Provide the (X, Y) coordinate of the cell's center where the given text is located.  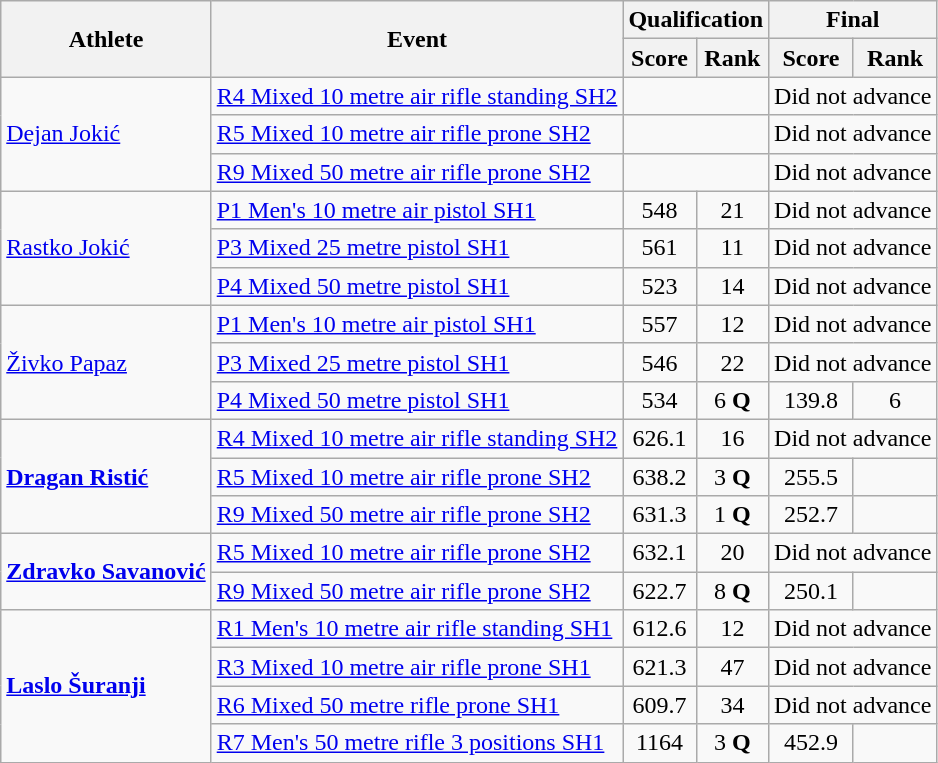
255.5 (812, 477)
1 Q (732, 515)
561 (660, 248)
20 (732, 553)
Qualification (696, 20)
1164 (660, 743)
Laslo Šuranji (106, 686)
250.1 (812, 591)
631.3 (660, 515)
6 (895, 400)
632.1 (660, 553)
11 (732, 248)
R6 Mixed 50 metre rifle prone SH1 (417, 705)
252.7 (812, 515)
Zdravko Savanović (106, 572)
Rastko Jokić (106, 248)
Dragan Ristić (106, 476)
612.6 (660, 629)
452.9 (812, 743)
16 (732, 438)
R1 Men's 10 metre air rifle standing SH1 (417, 629)
534 (660, 400)
R7 Men's 50 metre rifle 3 positions SH1 (417, 743)
548 (660, 210)
R3 Mixed 10 metre air rifle prone SH1 (417, 667)
14 (732, 286)
638.2 (660, 477)
626.1 (660, 438)
6 Q (732, 400)
546 (660, 362)
Dejan Jokić (106, 134)
621.3 (660, 667)
Final (853, 20)
Athlete (106, 39)
Event (417, 39)
34 (732, 705)
47 (732, 667)
21 (732, 210)
609.7 (660, 705)
22 (732, 362)
523 (660, 286)
Živko Papaz (106, 362)
622.7 (660, 591)
139.8 (812, 400)
8 Q (732, 591)
557 (660, 324)
